Return the (x, y) coordinate for the center point of the cell that contains the specified text.  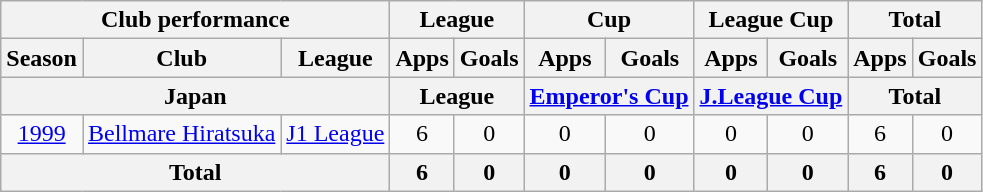
Bellmare Hiratsuka (181, 134)
Japan (196, 96)
J1 League (336, 134)
J.League Cup (771, 96)
Club performance (196, 20)
1999 (42, 134)
Cup (609, 20)
League Cup (771, 20)
Season (42, 58)
Club (181, 58)
Emperor's Cup (609, 96)
